Extract the [X, Y] coordinate from the center of the cell holding the provided text.  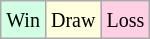
Win [24, 20]
Draw [72, 20]
Loss [126, 20]
